Find where the given text appears and provide that cell's center as (X, Y) coordinate. 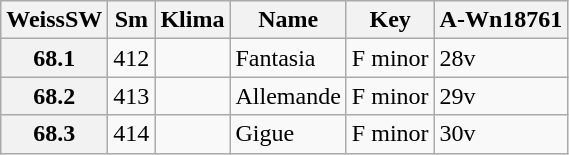
Key (390, 20)
28v (501, 58)
Allemande (288, 96)
413 (132, 96)
Sm (132, 20)
Fantasia (288, 58)
WeissSW (54, 20)
412 (132, 58)
30v (501, 134)
414 (132, 134)
29v (501, 96)
Klima (192, 20)
68.3 (54, 134)
Gigue (288, 134)
68.1 (54, 58)
68.2 (54, 96)
Name (288, 20)
A-Wn18761 (501, 20)
